Extract the (x, y) coordinate from the center of the cell holding the provided text.  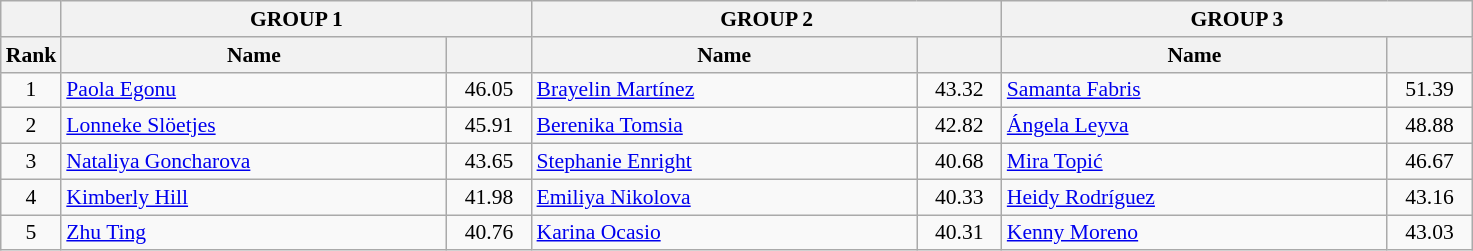
GROUP 1 (296, 19)
Heidy Rodríguez (1194, 197)
51.39 (1430, 90)
46.67 (1430, 162)
2 (32, 126)
41.98 (488, 197)
Rank (32, 55)
Kenny Moreno (1194, 233)
GROUP 3 (1237, 19)
Lonneke Slöetjes (254, 126)
Zhu Ting (254, 233)
1 (32, 90)
Karina Ocasio (724, 233)
Nataliya Goncharova (254, 162)
43.03 (1430, 233)
48.88 (1430, 126)
3 (32, 162)
5 (32, 233)
Ángela Leyva (1194, 126)
40.31 (960, 233)
Berenika Tomsia (724, 126)
40.68 (960, 162)
Mira Topić (1194, 162)
Brayelin Martínez (724, 90)
40.76 (488, 233)
42.82 (960, 126)
Emiliya Nikolova (724, 197)
46.05 (488, 90)
45.91 (488, 126)
43.32 (960, 90)
Samanta Fabris (1194, 90)
4 (32, 197)
GROUP 2 (767, 19)
Stephanie Enright (724, 162)
43.65 (488, 162)
43.16 (1430, 197)
40.33 (960, 197)
Kimberly Hill (254, 197)
Paola Egonu (254, 90)
